Search for the cell housing the specified text and yield its [x, y] center coordinate. 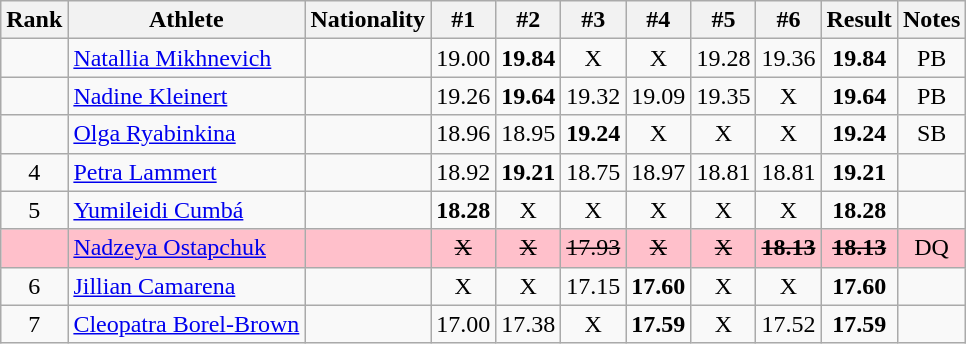
#5 [724, 20]
#6 [788, 20]
19.28 [724, 58]
#4 [658, 20]
17.52 [788, 324]
Jillian Camarena [186, 286]
18.96 [464, 134]
Rank [34, 20]
Athlete [186, 20]
19.26 [464, 96]
18.92 [464, 172]
17.15 [594, 286]
Cleopatra Borel-Brown [186, 324]
18.75 [594, 172]
Nadzeya Ostapchuk [186, 248]
17.00 [464, 324]
19.09 [658, 96]
#2 [528, 20]
SB [931, 134]
Nationality [368, 20]
18.97 [658, 172]
19.35 [724, 96]
7 [34, 324]
Yumileidi Cumbá [186, 210]
#3 [594, 20]
19.00 [464, 58]
19.36 [788, 58]
18.95 [528, 134]
Notes [931, 20]
Natallia Mikhnevich [186, 58]
Result [859, 20]
5 [34, 210]
6 [34, 286]
Nadine Kleinert [186, 96]
19.32 [594, 96]
17.38 [528, 324]
Olga Ryabinkina [186, 134]
4 [34, 172]
#1 [464, 20]
DQ [931, 248]
Petra Lammert [186, 172]
17.93 [594, 248]
